Scan for the cell matching the given text and deliver its [x, y] coordinate at center. 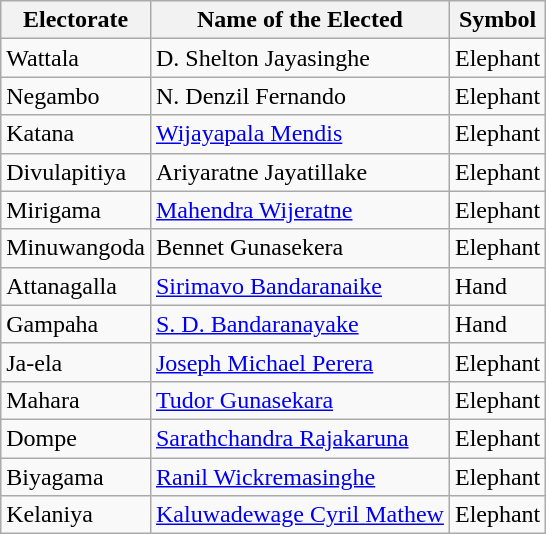
Symbol [497, 20]
Mirigama [76, 210]
Kaluwadewage Cyril Mathew [300, 515]
D. Shelton Jayasinghe [300, 58]
Attanagalla [76, 286]
Wattala [76, 58]
Negambo [76, 96]
Biyagama [76, 477]
Electorate [76, 20]
Gampaha [76, 324]
Sirimavo Bandaranaike [300, 286]
N. Denzil Fernando [300, 96]
Tudor Gunasekara [300, 400]
Mahara [76, 400]
Ja-ela [76, 362]
Sarathchandra Rajakaruna [300, 438]
Name of the Elected [300, 20]
S. D. Bandaranayake [300, 324]
Divulapitiya [76, 172]
Wijayapala Mendis [300, 134]
Katana [76, 134]
Joseph Michael Perera [300, 362]
Bennet Gunasekera [300, 248]
Dompe [76, 438]
Mahendra Wijeratne [300, 210]
Minuwangoda [76, 248]
Ariyaratne Jayatillake [300, 172]
Ranil Wickremasinghe [300, 477]
Kelaniya [76, 515]
